Search for the cell housing the specified text and yield its [X, Y] center coordinate. 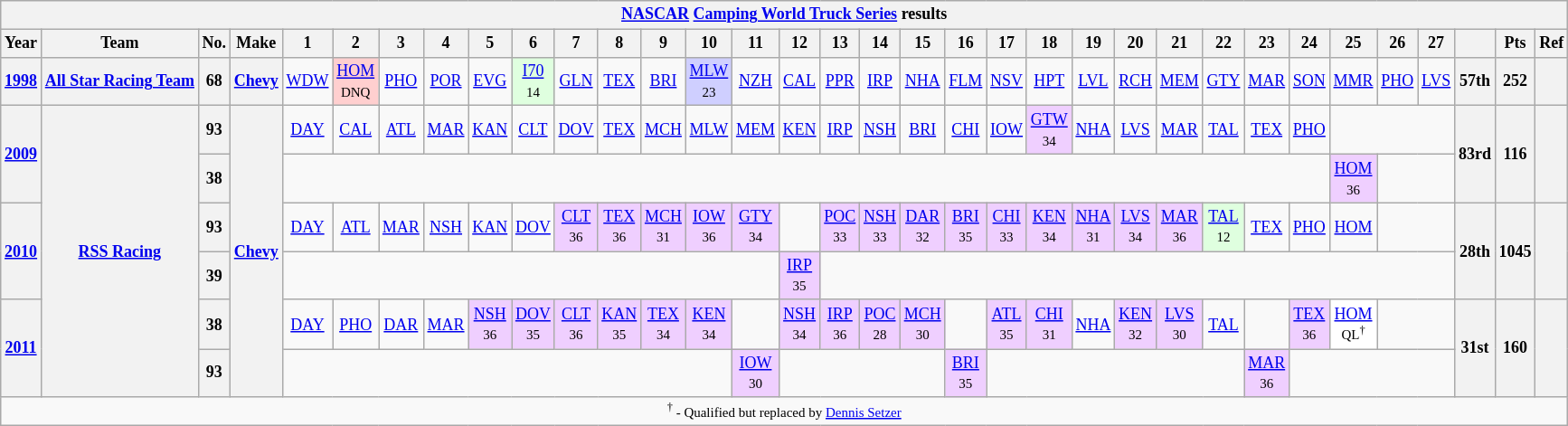
GTW34 [1049, 130]
CLT [534, 130]
3 [401, 43]
5 [490, 43]
24 [1309, 43]
KEN [799, 130]
POC28 [881, 324]
No. [213, 43]
Ref [1552, 43]
MMR [1353, 81]
22 [1223, 43]
POC33 [840, 227]
13 [840, 43]
MLW23 [709, 81]
DOV35 [534, 324]
160 [1516, 348]
MCH30 [922, 324]
Year [22, 43]
15 [922, 43]
IOW [1007, 130]
LVS30 [1179, 324]
IRP36 [840, 324]
IOW30 [756, 374]
26 [1398, 43]
68 [213, 81]
CHI [966, 130]
2 [356, 43]
2009 [22, 154]
Pts [1516, 43]
2011 [22, 348]
1045 [1516, 251]
† - Qualified but replaced by Dennis Setzer [785, 412]
LVS34 [1136, 227]
HOMDNQ [356, 81]
NZH [756, 81]
23 [1267, 43]
19 [1093, 43]
17 [1007, 43]
CHI33 [1007, 227]
NSH33 [881, 227]
28th [1476, 251]
HPT [1049, 81]
NSH34 [799, 324]
LVL [1093, 81]
39 [213, 276]
NASCAR Camping World Truck Series results [785, 14]
Team [119, 43]
14 [881, 43]
27 [1436, 43]
FLM [966, 81]
CHI31 [1049, 324]
TEX34 [664, 324]
IRP35 [799, 276]
MCH31 [664, 227]
4 [446, 43]
12 [799, 43]
GLN [576, 81]
2010 [22, 251]
RCH [1136, 81]
HOM36 [1353, 178]
POR [446, 81]
DAR32 [922, 227]
GTY [1223, 81]
KEN32 [1136, 324]
KAN35 [619, 324]
HOM [1353, 227]
116 [1516, 154]
1 [307, 43]
21 [1179, 43]
TAL12 [1223, 227]
25 [1353, 43]
SON [1309, 81]
NSH36 [490, 324]
MLW [709, 130]
252 [1516, 81]
I7014 [534, 81]
GTY34 [756, 227]
HOMQL† [1353, 324]
8 [619, 43]
Make [256, 43]
7 [576, 43]
83rd [1476, 154]
11 [756, 43]
MCH [664, 130]
RSS Racing [119, 251]
IOW36 [709, 227]
1998 [22, 81]
6 [534, 43]
31st [1476, 348]
WDW [307, 81]
18 [1049, 43]
NSV [1007, 81]
20 [1136, 43]
16 [966, 43]
57th [1476, 81]
EVG [490, 81]
NHA31 [1093, 227]
All Star Racing Team [119, 81]
10 [709, 43]
ATL35 [1007, 324]
9 [664, 43]
PPR [840, 81]
DAR [401, 324]
